Provide the [x, y] coordinate of the cell's center where the given text is located.  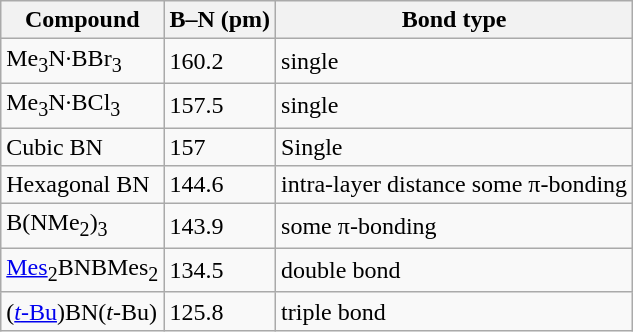
intra-layer distance some π-bonding [454, 185]
Mes2BNBMes2 [82, 270]
double bond [454, 270]
Me3N·BCl3 [82, 105]
Hexagonal BN [82, 185]
triple bond [454, 311]
B(NMe2)3 [82, 226]
143.9 [220, 226]
Bond type [454, 20]
160.2 [220, 61]
144.6 [220, 185]
125.8 [220, 311]
134.5 [220, 270]
Me3N·BBr3 [82, 61]
some π-bonding [454, 226]
Cubic BN [82, 147]
B–N (pm) [220, 20]
Compound [82, 20]
157 [220, 147]
(t-Bu)BN(t-Bu) [82, 311]
Single [454, 147]
157.5 [220, 105]
